Extract the (X, Y) coordinate from the center of the cell holding the provided text.  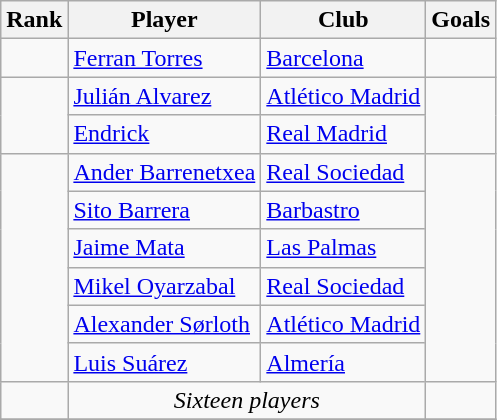
Endrick (164, 134)
Club (344, 20)
Las Palmas (344, 248)
Mikel Oyarzabal (164, 286)
Jaime Mata (164, 248)
Julián Alvarez (164, 96)
Player (164, 20)
Real Madrid (344, 134)
Ferran Torres (164, 58)
Almería (344, 362)
Goals (461, 20)
Ander Barrenetxea (164, 172)
Rank (34, 20)
Barcelona (344, 58)
Sito Barrera (164, 210)
Barbastro (344, 210)
Sixteen players (247, 400)
Alexander Sørloth (164, 324)
Luis Suárez (164, 362)
